Detect which cell encompasses the target text, then output its (x, y) center coordinate. 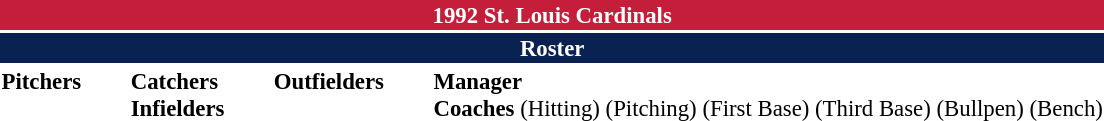
Roster (552, 48)
1992 St. Louis Cardinals (552, 15)
